Scan for the cell matching the given text and deliver its (X, Y) coordinate at center. 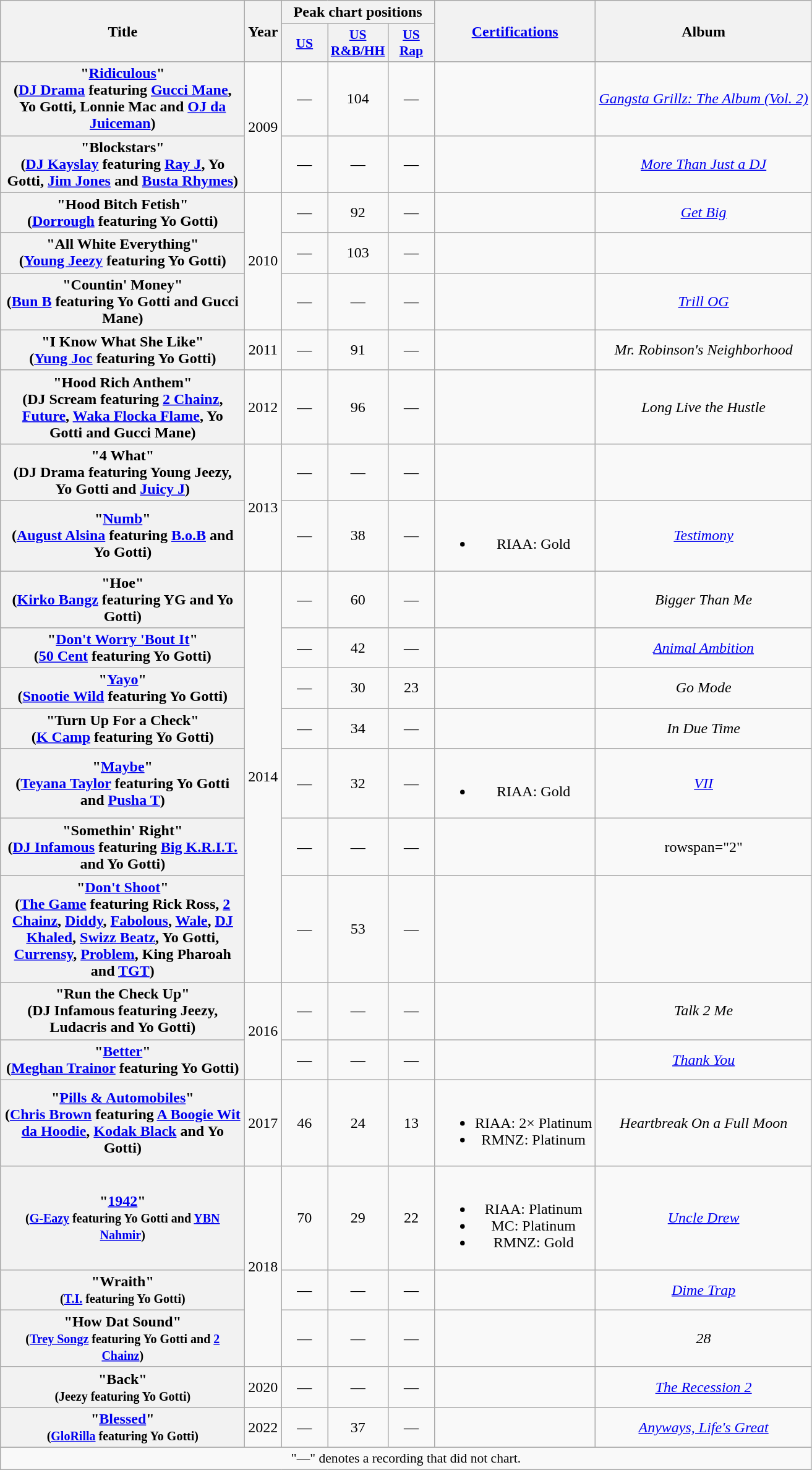
24 (358, 1123)
Mr. Robinson's Neighborhood (704, 350)
2012 (263, 407)
The Recession 2 (704, 1387)
2020 (263, 1387)
Dime Trap (704, 1289)
Long Live the Hustle (704, 407)
60 (358, 599)
"Numb"(August Alsina featuring B.o.B and Yo Gotti) (122, 536)
53 (358, 929)
Uncle Drew (704, 1218)
34 (358, 729)
More Than Just a DJ (704, 164)
"I Know What She Like"(Yung Joc featuring Yo Gotti) (122, 350)
23 (411, 688)
46 (304, 1123)
38 (358, 536)
2016 (263, 1031)
Album (704, 31)
RIAA: PlatinumMC: PlatinumRMNZ: Gold (515, 1218)
Anyways, Life's Great (704, 1427)
VII (704, 783)
"Blockstars"(DJ Kayslay featuring Ray J, Yo Gotti, Jim Jones and Busta Rhymes) (122, 164)
Title (122, 31)
2014 (263, 776)
Gangsta Grillz: The Album (Vol. 2) (704, 99)
"Don't Worry 'Bout It"(50 Cent featuring Yo Gotti) (122, 648)
"Hood Rich Anthem"(DJ Scream featuring 2 Chainz, Future, Waka Flocka Flame, Yo Gotti and Gucci Mane) (122, 407)
"Countin' Money"(Bun B featuring Yo Gotti and Gucci Mane) (122, 301)
"Ridiculous"(DJ Drama featuring Gucci Mane, Yo Gotti, Lonnie Mac and OJ da Juiceman) (122, 99)
42 (358, 648)
32 (358, 783)
"Turn Up For a Check" (K Camp featuring Yo Gotti) (122, 729)
USR&B/HH (358, 43)
2022 (263, 1427)
Testimony (704, 536)
"How Dat Sound"(Trey Songz featuring Yo Gotti and 2 Chainz) (122, 1338)
"1942"(G-Eazy featuring Yo Gotti and YBN Nahmir) (122, 1218)
28 (704, 1338)
"Somethin' Right"(DJ Infamous featuring Big K.R.I.T. and Yo Gotti) (122, 847)
Trill OG (704, 301)
Heartbreak On a Full Moon (704, 1123)
22 (411, 1218)
30 (358, 688)
104 (358, 99)
70 (304, 1218)
Talk 2 Me (704, 1011)
29 (358, 1218)
"Pills & Automobiles"(Chris Brown featuring A Boogie Wit da Hoodie, Kodak Black and Yo Gotti) (122, 1123)
13 (411, 1123)
Get Big (704, 213)
"Hood Bitch Fetish"(Dorrough featuring Yo Gotti) (122, 213)
Go Mode (704, 688)
Thank You (704, 1059)
96 (358, 407)
USRap (411, 43)
37 (358, 1427)
2018 (263, 1266)
2011 (263, 350)
"Yayo"(Snootie Wild featuring Yo Gotti) (122, 688)
In Due Time (704, 729)
"—" denotes a recording that did not chart. (406, 1458)
Peak chart positions (358, 12)
"All White Everything"(Young Jeezy featuring Yo Gotti) (122, 252)
2010 (263, 261)
91 (358, 350)
"Hoe"(Kirko Bangz featuring YG and Yo Gotti) (122, 599)
"Maybe"(Teyana Taylor featuring Yo Gotti and Pusha T) (122, 783)
rowspan="2" (704, 847)
2009 (263, 127)
2017 (263, 1123)
103 (358, 252)
Year (263, 31)
92 (358, 213)
"Wraith"(T.I. featuring Yo Gotti) (122, 1289)
RIAA: 2× PlatinumRMNZ: Platinum (515, 1123)
US (304, 43)
"Better"(Meghan Trainor featuring Yo Gotti) (122, 1059)
Animal Ambition (704, 648)
"Blessed"(GloRilla featuring Yo Gotti) (122, 1427)
"4 What"(DJ Drama featuring Young Jeezy, Yo Gotti and Juicy J) (122, 472)
Certifications (515, 31)
2013 (263, 507)
"Back"(Jeezy featuring Yo Gotti) (122, 1387)
Bigger Than Me (704, 599)
"Run the Check Up"(DJ Infamous featuring Jeezy, Ludacris and Yo Gotti) (122, 1011)
